Capture the cell that displays the provided text and extract its (X, Y) central coordinate. 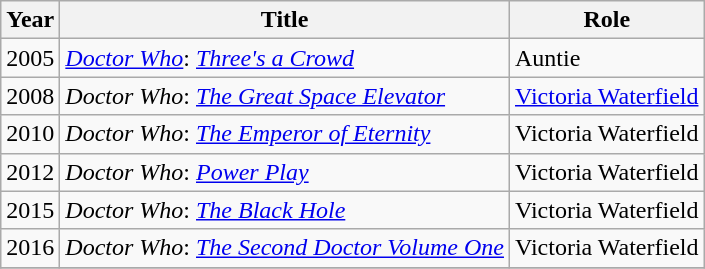
2005 (30, 58)
Role (606, 20)
Doctor Who: Power Play (285, 172)
Doctor Who: The Great Space Elevator (285, 96)
Doctor Who: Three's a Crowd (285, 58)
2008 (30, 96)
2010 (30, 134)
Year (30, 20)
Doctor Who: The Emperor of Eternity (285, 134)
2015 (30, 210)
2016 (30, 248)
Title (285, 20)
Auntie (606, 58)
2012 (30, 172)
Doctor Who: The Second Doctor Volume One (285, 248)
Doctor Who: The Black Hole (285, 210)
